Provide the (x, y) coordinate of the cell's center where the given text is located.  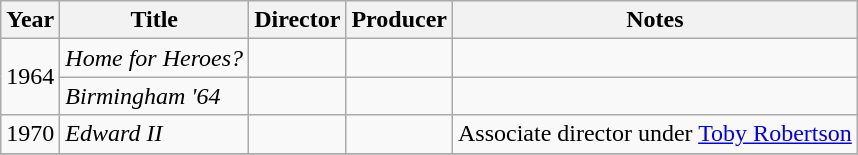
Associate director under Toby Robertson (654, 134)
Director (298, 20)
Year (30, 20)
Birmingham '64 (154, 96)
Edward II (154, 134)
Home for Heroes? (154, 58)
Notes (654, 20)
Producer (400, 20)
1964 (30, 77)
Title (154, 20)
1970 (30, 134)
